Scan for the cell matching the given text and deliver its (x, y) coordinate at center. 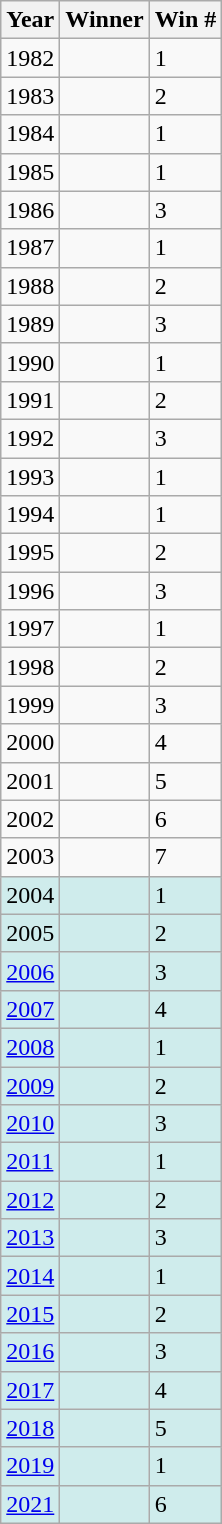
1990 (30, 362)
2014 (30, 1276)
2003 (30, 857)
2013 (30, 1238)
2009 (30, 1085)
1997 (30, 629)
1999 (30, 705)
1994 (30, 515)
2008 (30, 1047)
7 (186, 857)
1982 (30, 58)
2017 (30, 1390)
2011 (30, 1162)
1993 (30, 477)
2010 (30, 1124)
2019 (30, 1466)
2015 (30, 1314)
1991 (30, 400)
1995 (30, 553)
1998 (30, 667)
2000 (30, 743)
Year (30, 20)
1987 (30, 248)
1996 (30, 591)
1989 (30, 324)
2006 (30, 971)
2021 (30, 1504)
1992 (30, 438)
2016 (30, 1352)
Winner (104, 20)
1983 (30, 96)
2004 (30, 895)
2012 (30, 1200)
2007 (30, 1009)
1985 (30, 172)
2005 (30, 933)
1988 (30, 286)
2002 (30, 819)
Win # (186, 20)
2018 (30, 1428)
1984 (30, 134)
2001 (30, 781)
1986 (30, 210)
